For the text-containing cell, return its midpoint in [X, Y] coordinate format. 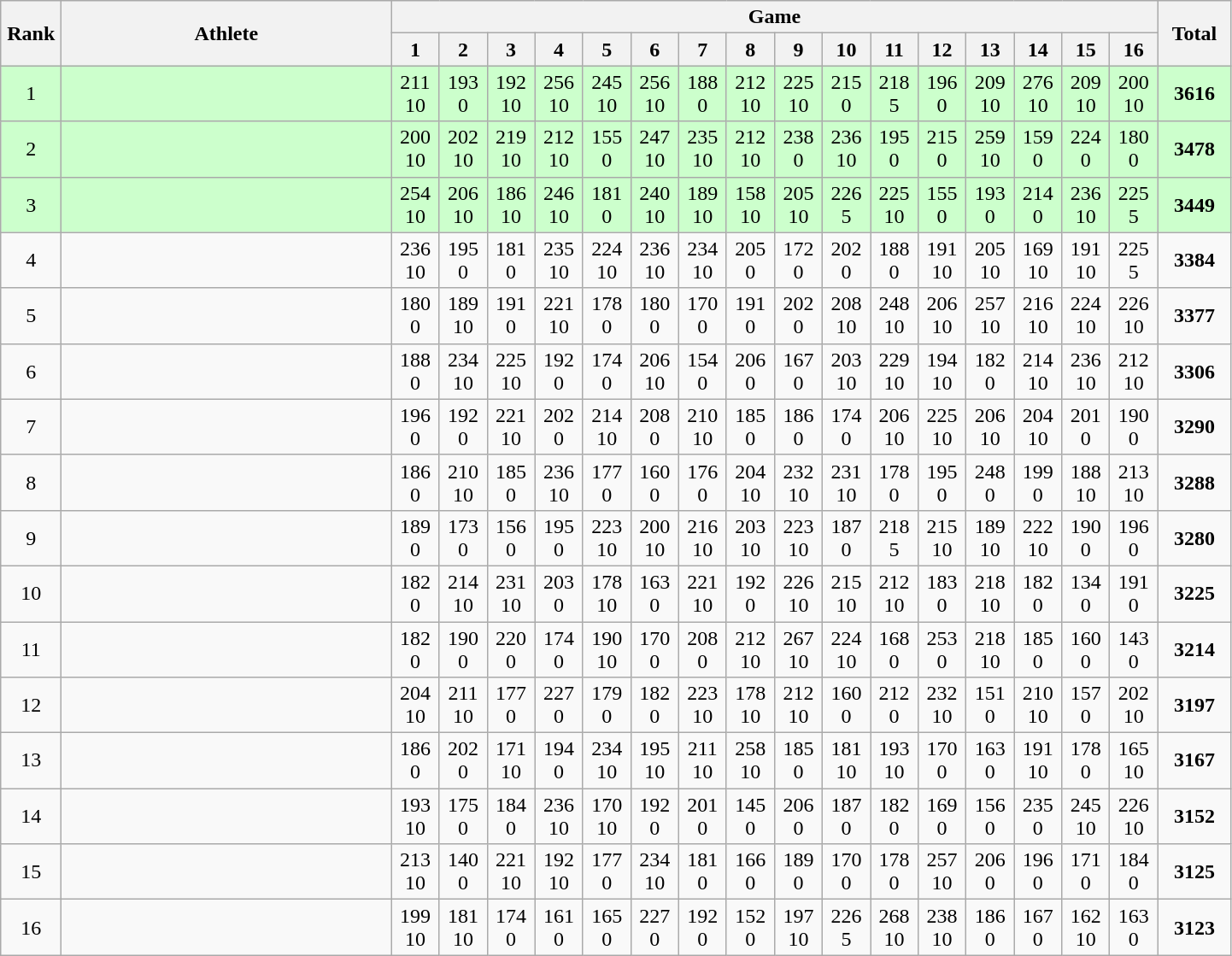
1720 [798, 260]
1710 [1086, 871]
19710 [798, 928]
1540 [702, 371]
2530 [942, 649]
Game [774, 17]
18610 [511, 205]
3214 [1194, 649]
3123 [1194, 928]
1430 [1134, 649]
2120 [894, 706]
22910 [894, 371]
3152 [1194, 817]
3197 [1194, 706]
24010 [654, 205]
1570 [1086, 706]
26710 [798, 649]
3449 [1194, 205]
1400 [463, 871]
15810 [750, 205]
25810 [750, 760]
2050 [750, 260]
19410 [942, 371]
16210 [1086, 928]
1520 [750, 928]
1610 [559, 928]
3377 [1194, 316]
24810 [894, 316]
3478 [1194, 149]
23810 [942, 928]
1680 [894, 649]
1750 [463, 817]
25910 [990, 149]
1690 [942, 817]
3290 [1194, 427]
20810 [846, 316]
18810 [1086, 482]
2140 [1038, 205]
Athlete [226, 33]
2480 [990, 482]
1340 [1086, 593]
1510 [990, 706]
24710 [654, 149]
3167 [1194, 760]
19510 [654, 760]
Rank [31, 33]
16510 [1134, 760]
1660 [750, 871]
3288 [1194, 482]
3306 [1194, 371]
1830 [942, 593]
2030 [559, 593]
2200 [511, 649]
17010 [607, 817]
2380 [798, 149]
21910 [511, 149]
2240 [1086, 149]
26810 [894, 928]
1790 [607, 706]
19910 [415, 928]
17110 [511, 760]
27610 [1038, 94]
24610 [559, 205]
1730 [463, 538]
3616 [1194, 94]
22210 [1038, 538]
3280 [1194, 538]
3125 [1194, 871]
1940 [559, 760]
3384 [1194, 260]
1760 [702, 482]
25410 [415, 205]
19010 [607, 649]
2350 [1038, 817]
1650 [607, 928]
16910 [1038, 260]
1590 [1038, 149]
3225 [1194, 593]
1990 [1038, 482]
Total [1194, 33]
1450 [750, 817]
